Detect which cell encompasses the target text, then output its (X, Y) center coordinate. 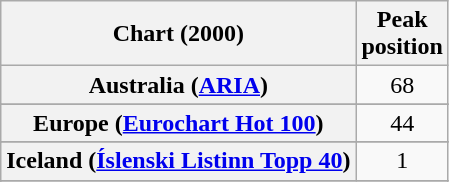
Australia (ARIA) (178, 85)
Europe (Eurochart Hot 100) (178, 123)
68 (402, 85)
Chart (2000) (178, 34)
44 (402, 123)
Iceland (Íslenski Listinn Topp 40) (178, 161)
Peakposition (402, 34)
1 (402, 161)
